Return (x, y) of the center of cell containing provided text 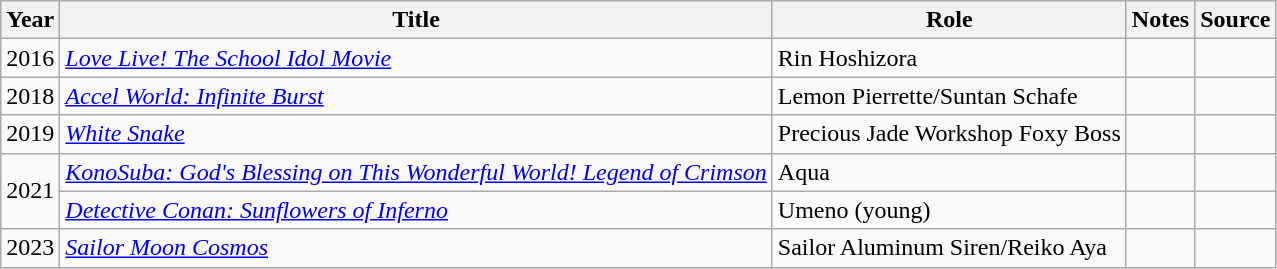
Title (416, 20)
Source (1236, 20)
2021 (30, 191)
White Snake (416, 134)
Umeno (young) (949, 210)
Love Live! The School Idol Movie (416, 58)
Accel World: Infinite Burst (416, 96)
Precious Jade Workshop Foxy Boss (949, 134)
Sailor Moon Cosmos (416, 248)
Role (949, 20)
Detective Conan: Sunflowers of Inferno (416, 210)
Year (30, 20)
2019 (30, 134)
2016 (30, 58)
Rin Hoshizora (949, 58)
KonoSuba: God's Blessing on This Wonderful World! Legend of Crimson (416, 172)
Notes (1160, 20)
Aqua (949, 172)
Sailor Aluminum Siren/Reiko Aya (949, 248)
2023 (30, 248)
2018 (30, 96)
Lemon Pierrette/Suntan Schafe (949, 96)
